Find where the given text appears and provide that cell's center as [X, Y] coordinate. 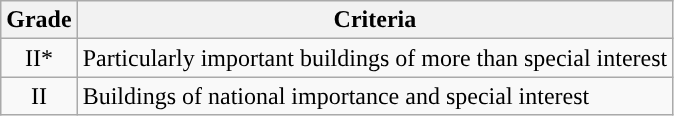
Buildings of national importance and special interest [375, 96]
II* [39, 58]
Grade [39, 20]
II [39, 96]
Criteria [375, 20]
Particularly important buildings of more than special interest [375, 58]
